Detect which cell encompasses the target text, then output its (x, y) center coordinate. 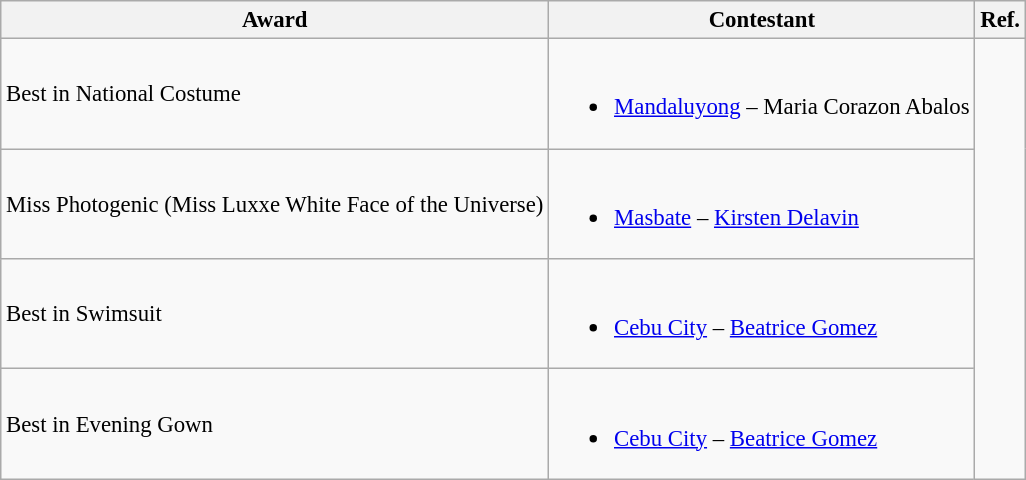
Best in National Costume (275, 94)
Best in Evening Gown (275, 424)
Award (275, 20)
Best in Swimsuit (275, 314)
Ref. (1000, 20)
Masbate – Kirsten Delavin (762, 204)
Contestant (762, 20)
Miss Photogenic (Miss Luxxe White Face of the Universe) (275, 204)
Mandaluyong – Maria Corazon Abalos (762, 94)
